Search for the cell housing the specified text and yield its (x, y) center coordinate. 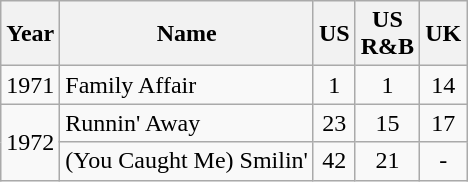
USR&B (387, 34)
17 (444, 123)
1972 (30, 142)
Year (30, 34)
(You Caught Me) Smilin' (187, 161)
- (444, 161)
15 (387, 123)
Name (187, 34)
Runnin' Away (187, 123)
Family Affair (187, 85)
14 (444, 85)
1971 (30, 85)
23 (334, 123)
US (334, 34)
21 (387, 161)
42 (334, 161)
UK (444, 34)
